Provide the [x, y] coordinate of the cell's center where the given text is located.  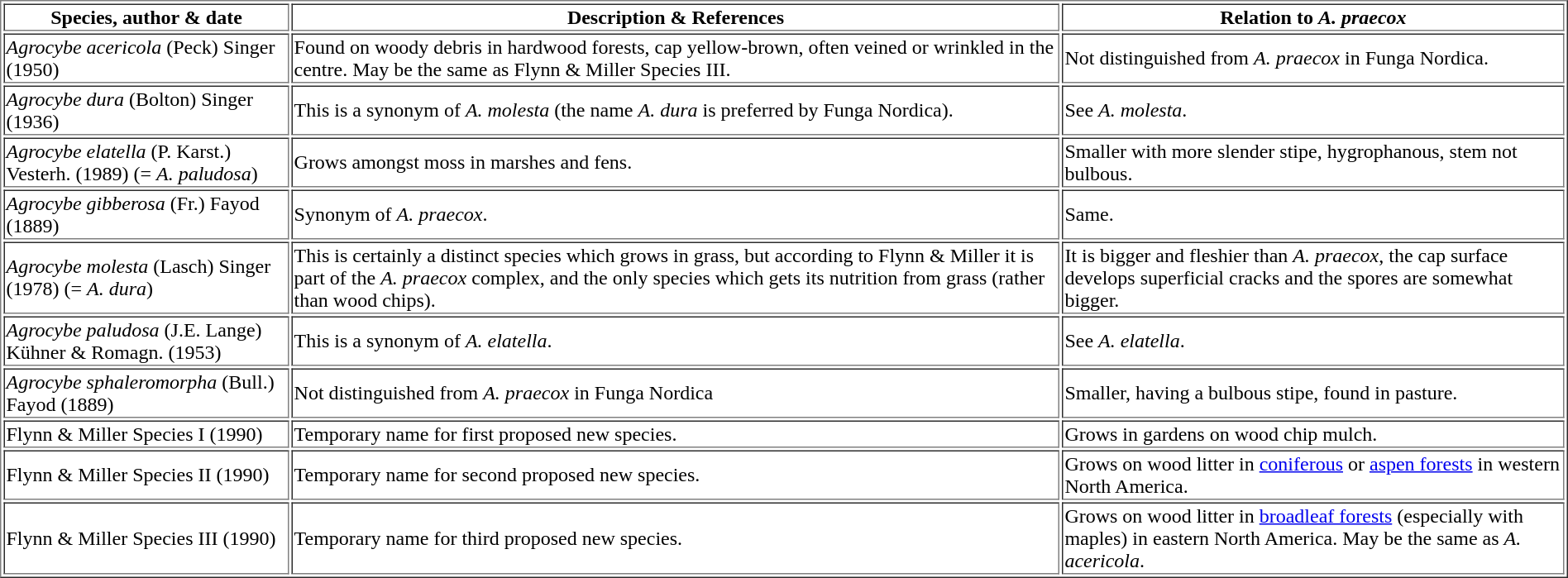
Smaller, having a bulbous stipe, found in pasture. [1313, 394]
Agrocybe sphaleromorpha (Bull.) Fayod (1889) [146, 394]
Flynn & Miller Species I (1990) [146, 433]
Found on woody debris in hardwood forests, cap yellow-brown, often veined or wrinkled in the centre. May be the same as Flynn & Miller Species III. [676, 58]
See A. elatella. [1313, 341]
Flynn & Miller Species III (1990) [146, 539]
Temporary name for third proposed new species. [676, 539]
Grows in gardens on wood chip mulch. [1313, 433]
Relation to A. praecox [1313, 17]
See A. molesta. [1313, 111]
This is a synonym of A. molesta (the name A. dura is preferred by Funga Nordica). [676, 111]
Agrocybe paludosa (J.E. Lange) Kühner & Romagn. (1953) [146, 341]
It is bigger and fleshier than A. praecox, the cap surface develops superficial cracks and the spores are somewhat bigger. [1313, 278]
Agrocybe elatella (P. Karst.) Vesterh. (1989) (= A. paludosa) [146, 162]
Temporary name for first proposed new species. [676, 433]
Species, author & date [146, 17]
This is a synonym of A. elatella. [676, 341]
Smaller with more slender stipe, hygrophanous, stem not bulbous. [1313, 162]
Agrocybe dura (Bolton) Singer (1936) [146, 111]
Not distinguished from A. praecox in Funga Nordica [676, 394]
Not distinguished from A. praecox in Funga Nordica. [1313, 58]
Same. [1313, 215]
Agrocybe molesta (Lasch) Singer (1978) (= A. dura) [146, 278]
Synonym of A. praecox. [676, 215]
Agrocybe gibberosa (Fr.) Fayod (1889) [146, 215]
Grows on wood litter in broadleaf forests (especially with maples) in eastern North America. May be the same as A. acericola. [1313, 539]
Grows amongst moss in marshes and fens. [676, 162]
Grows on wood litter in coniferous or aspen forests in western North America. [1313, 475]
Temporary name for second proposed new species. [676, 475]
Description & References [676, 17]
Flynn & Miller Species II (1990) [146, 475]
Agrocybe acericola (Peck) Singer (1950) [146, 58]
